Find where the given text appears and provide that cell's center as (x, y) coordinate. 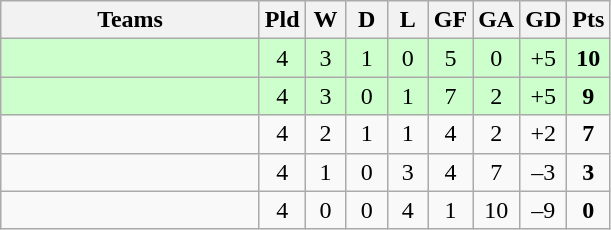
D (366, 20)
5 (450, 58)
W (326, 20)
GA (496, 20)
–3 (544, 172)
Teams (130, 20)
GF (450, 20)
Pts (588, 20)
9 (588, 96)
L (408, 20)
+2 (544, 134)
–9 (544, 210)
Pld (282, 20)
GD (544, 20)
